Provide the [X, Y] coordinate of the cell's center where the given text is located.  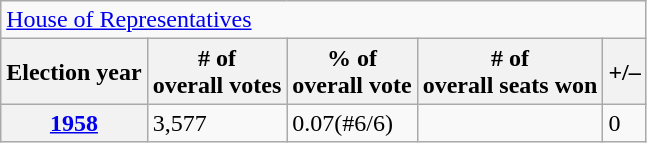
# ofoverall votes [217, 72]
% ofoverall vote [352, 72]
1958 [74, 123]
+/– [624, 72]
0.07(#6/6) [352, 123]
House of Representatives [324, 20]
3,577 [217, 123]
# ofoverall seats won [510, 72]
Election year [74, 72]
0 [624, 123]
